Detect which cell encompasses the target text, then output its (x, y) center coordinate. 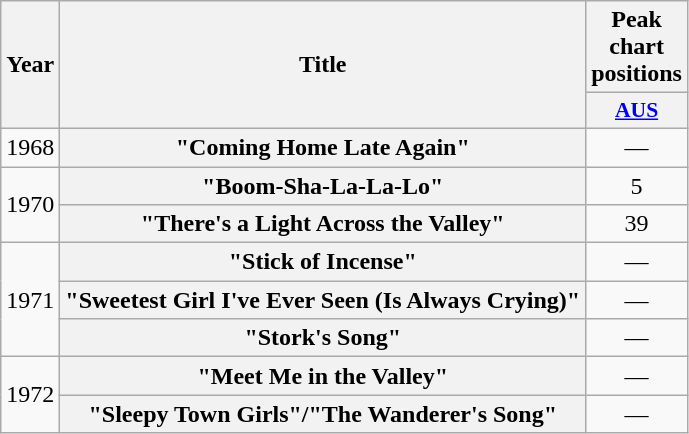
Peak chart positions (637, 47)
AUS (637, 111)
"Sweetest Girl I've Ever Seen (Is Always Crying)" (323, 300)
5 (637, 185)
"Stork's Song" (323, 338)
"Coming Home Late Again" (323, 147)
39 (637, 224)
1968 (30, 147)
1971 (30, 300)
1970 (30, 204)
Year (30, 65)
"Boom-Sha-La-La-Lo" (323, 185)
1972 (30, 395)
"Stick of Incense" (323, 262)
"Meet Me in the Valley" (323, 376)
"Sleepy Town Girls"/"The Wanderer's Song" (323, 414)
"There's a Light Across the Valley" (323, 224)
Title (323, 65)
